Provide the [x, y] coordinate of the cell's center where the given text is located.  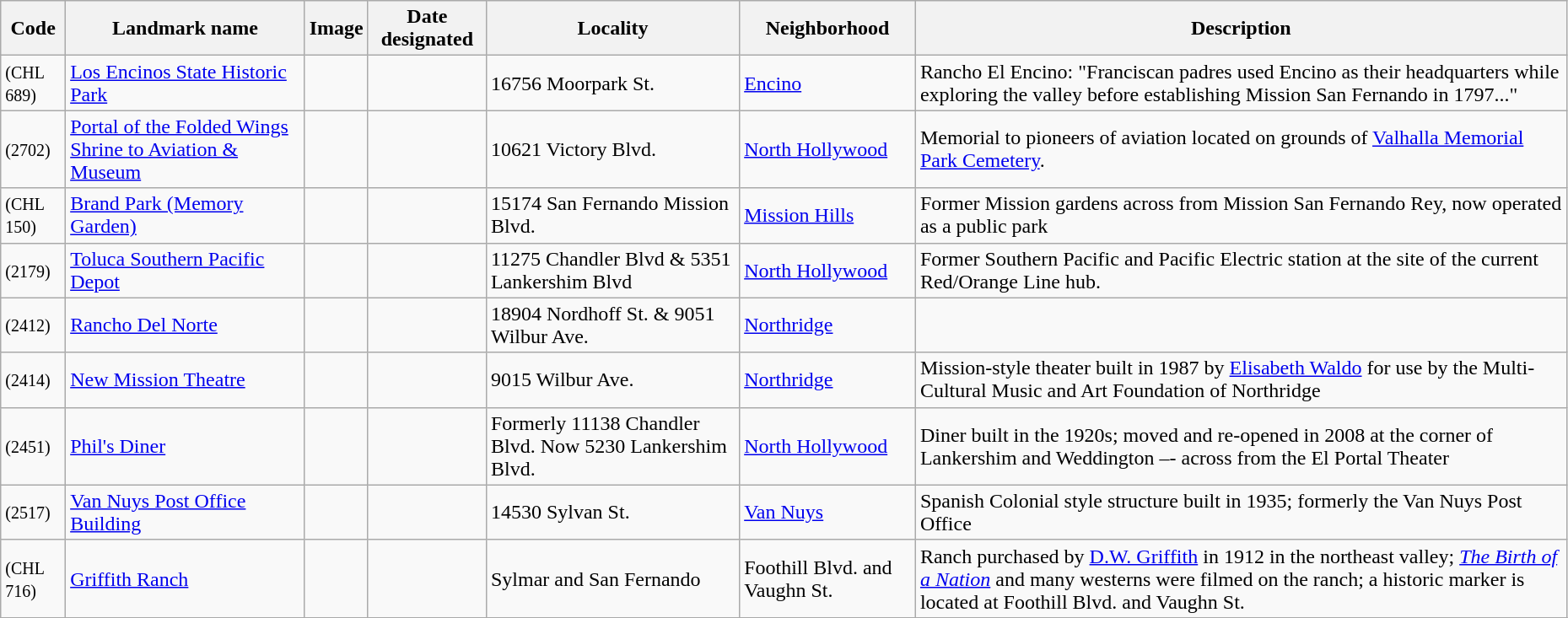
Sylmar and San Fernando [612, 578]
Van Nuys [828, 513]
(2451) [34, 446]
Image [336, 29]
(2517) [34, 513]
10621 Victory Blvd. [612, 149]
Memorial to pioneers of aviation located on grounds of Valhalla Memorial Park Cemetery. [1241, 149]
(2412) [34, 325]
Foothill Blvd. and Vaughn St. [828, 578]
Former Mission gardens across from Mission San Fernando Rey, now operated as a public park [1241, 216]
11275 Chandler Blvd & 5351 Lankershim Blvd [612, 270]
Code [34, 29]
(CHL 150) [34, 216]
Van Nuys Post Office Building [186, 513]
Spanish Colonial style structure built in 1935; formerly the Van Nuys Post Office [1241, 513]
New Mission Theatre [186, 379]
Rancho Del Norte [186, 325]
Toluca Southern Pacific Depot [186, 270]
Neighborhood [828, 29]
Encino [828, 83]
(2702) [34, 149]
Former Southern Pacific and Pacific Electric station at the site of the current Red/Orange Line hub. [1241, 270]
Date designated [427, 29]
Griffith Ranch [186, 578]
Formerly 11138 Chandler Blvd. Now 5230 Lankershim Blvd. [612, 446]
Phil's Diner [186, 446]
15174 San Fernando Mission Blvd. [612, 216]
9015 Wilbur Ave. [612, 379]
(CHL 716) [34, 578]
Los Encinos State Historic Park [186, 83]
Mission Hills [828, 216]
Landmark name [186, 29]
14530 Sylvan St. [612, 513]
(2414) [34, 379]
16756 Moorpark St. [612, 83]
Brand Park (Memory Garden) [186, 216]
(CHL 689) [34, 83]
18904 Nordhoff St. & 9051 Wilbur Ave. [612, 325]
(2179) [34, 270]
Locality [612, 29]
Diner built in the 1920s; moved and re-opened in 2008 at the corner of Lankershim and Weddington –- across from the El Portal Theater [1241, 446]
Description [1241, 29]
Mission-style theater built in 1987 by Elisabeth Waldo for use by the Multi-Cultural Music and Art Foundation of Northridge [1241, 379]
Portal of the Folded Wings Shrine to Aviation & Museum [186, 149]
